Locate the cell with the specified text and output its (x, y) center coordinate. 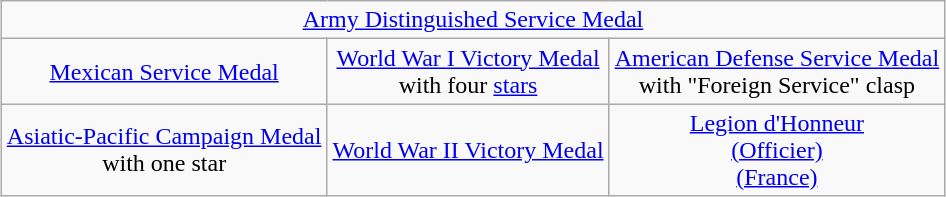
Mexican Service Medal (164, 72)
World War I Victory Medalwith four stars (468, 72)
World War II Victory Medal (468, 150)
Asiatic-Pacific Campaign Medalwith one star (164, 150)
Legion d'Honneur(Officier)(France) (777, 150)
Army Distinguished Service Medal (472, 20)
American Defense Service Medal with "Foreign Service" clasp (777, 72)
